For the text-containing cell, return its midpoint in [X, Y] coordinate format. 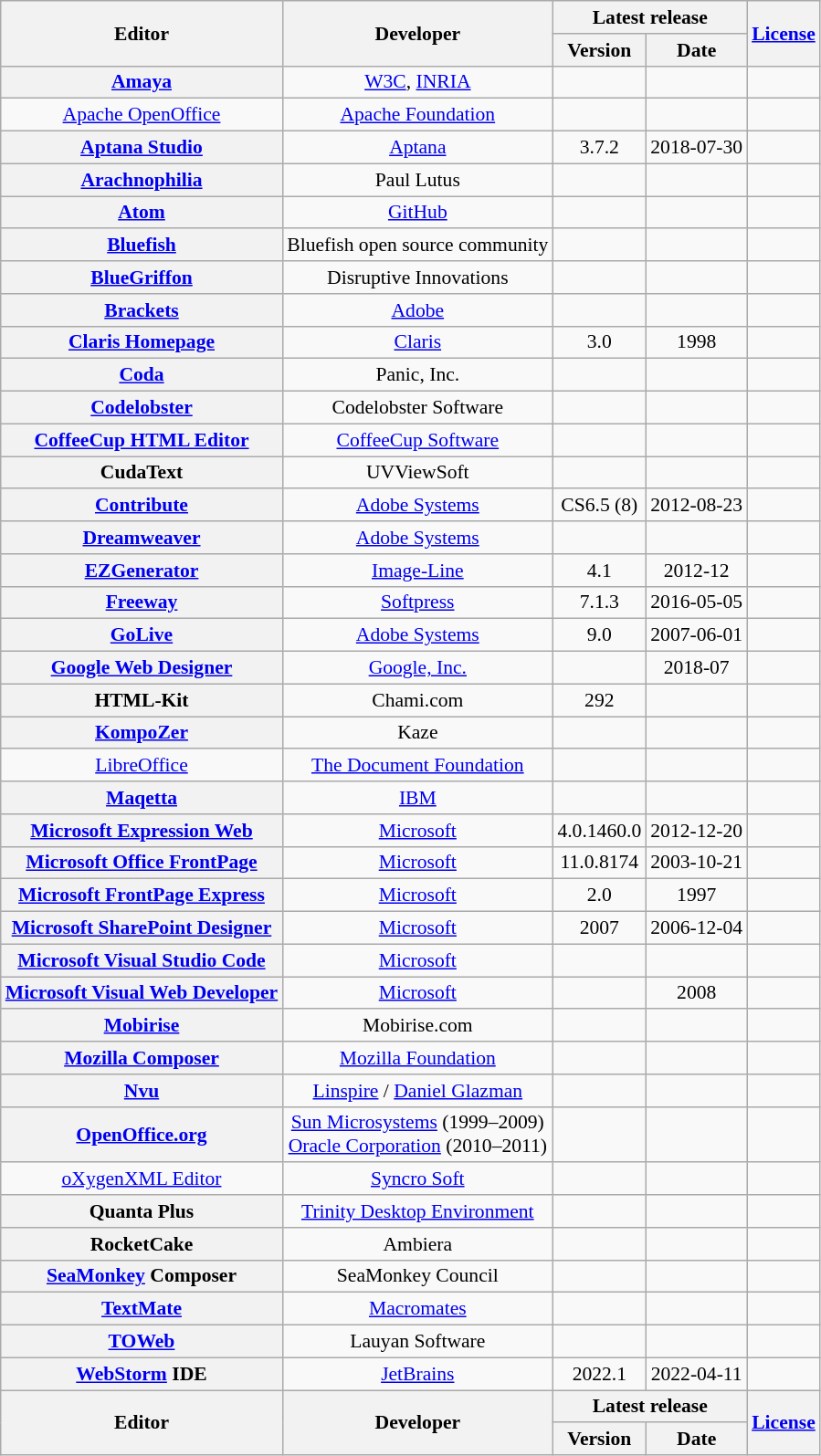
CS6.5 (8) [599, 506]
2.0 [599, 896]
HTML-Kit [142, 700]
LibreOffice [142, 766]
BlueGriffon [142, 278]
2018-07 [696, 668]
Brackets [142, 310]
RocketCake [142, 1244]
2022.1 [599, 1374]
Atom [142, 213]
TOWeb [142, 1342]
2018-07-30 [696, 148]
1997 [696, 896]
Kaze [417, 733]
Microsoft Office FrontPage [142, 863]
2007-06-01 [696, 635]
Claris Homepage [142, 342]
2012-08-23 [696, 506]
Google, Inc. [417, 668]
Sun Microsystems (1999–2009)Oracle Corporation (2010–2011) [417, 1134]
292 [599, 700]
KompoZer [142, 733]
Quanta Plus [142, 1211]
2006-12-04 [696, 928]
3.0 [599, 342]
Mobirise.com [417, 1026]
The Document Foundation [417, 766]
Amaya [142, 82]
7.1.3 [599, 602]
4.1 [599, 571]
Dreamweaver [142, 538]
2016-05-05 [696, 602]
4.0.1460.0 [599, 831]
2012-12 [696, 571]
GoLive [142, 635]
2008 [696, 993]
Adobe [417, 310]
SeaMonkey Council [417, 1276]
Microsoft Visual Web Developer [142, 993]
Contribute [142, 506]
Paul Lutus [417, 180]
Nvu [142, 1091]
Aptana [417, 148]
1998 [696, 342]
Microsoft Expression Web [142, 831]
2022-04-11 [696, 1374]
JetBrains [417, 1374]
Arachnophilia [142, 180]
Microsoft Visual Studio Code [142, 960]
GitHub [417, 213]
Codelobster [142, 408]
Maqetta [142, 798]
WebStorm IDE [142, 1374]
OpenOffice.org [142, 1134]
IBM [417, 798]
Apache Foundation [417, 115]
Bluefish [142, 246]
3.7.2 [599, 148]
Linspire / Daniel Glazman [417, 1091]
Codelobster Software [417, 408]
Mobirise [142, 1026]
Microsoft SharePoint Designer [142, 928]
CoffeeCup Software [417, 440]
SeaMonkey Composer [142, 1276]
CoffeeCup HTML Editor [142, 440]
CudaText [142, 473]
Apache OpenOffice [142, 115]
Claris [417, 342]
Lauyan Software [417, 1342]
UVViewSoft [417, 473]
EZGenerator [142, 571]
Freeway [142, 602]
Disruptive Innovations [417, 278]
2012-12-20 [696, 831]
2007 [599, 928]
2003-10-21 [696, 863]
oXygenXML Editor [142, 1179]
W3C, INRIA [417, 82]
Syncro Soft [417, 1179]
Mozilla Composer [142, 1058]
Ambiera [417, 1244]
Google Web Designer [142, 668]
Aptana Studio [142, 148]
9.0 [599, 635]
Softpress [417, 602]
Microsoft FrontPage Express [142, 896]
Macromates [417, 1309]
TextMate [142, 1309]
Chami.com [417, 700]
11.0.8174 [599, 863]
Coda [142, 375]
Trinity Desktop Environment [417, 1211]
Panic, Inc. [417, 375]
Image-Line [417, 571]
Bluefish open source community [417, 246]
Mozilla Foundation [417, 1058]
